Output the (X, Y) coordinate of the center of the cell containing the given text.  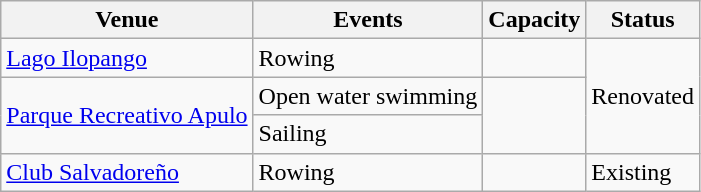
Lago Ilopango (127, 58)
Open water swimming (368, 96)
Club Salvadoreño (127, 172)
Renovated (643, 96)
Sailing (368, 134)
Parque Recreativo Apulo (127, 115)
Capacity (534, 20)
Status (643, 20)
Events (368, 20)
Existing (643, 172)
Venue (127, 20)
